Return the [X, Y] coordinate for the center point of the cell that contains the specified text.  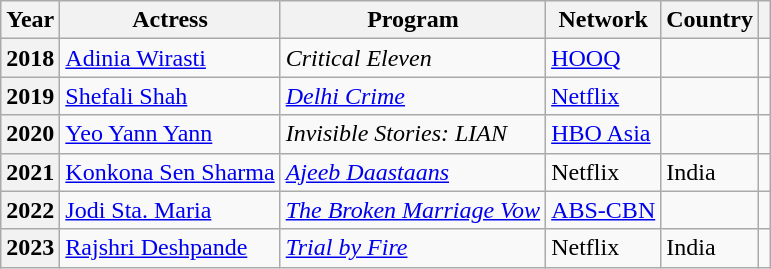
Invisible Stories: LIAN [412, 134]
Actress [170, 20]
Jodi Sta. Maria [170, 210]
Shefali Shah [170, 96]
The Broken Marriage Vow [412, 210]
Konkona Sen Sharma [170, 172]
Network [604, 20]
HOOQ [604, 58]
Program [412, 20]
Adinia Wirasti [170, 58]
2021 [30, 172]
Year [30, 20]
Delhi Crime [412, 96]
Rajshri Deshpande [170, 248]
Ajeeb Daastaans [412, 172]
2023 [30, 248]
Yeo Yann Yann [170, 134]
2022 [30, 210]
HBO Asia [604, 134]
2020 [30, 134]
ABS-CBN [604, 210]
Trial by Fire [412, 248]
Critical Eleven [412, 58]
2018 [30, 58]
Country [710, 20]
2019 [30, 96]
